Return the [X, Y] coordinate for the center point of the cell that contains the specified text.  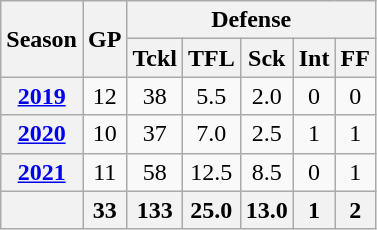
33 [104, 210]
2 [355, 210]
2.0 [266, 96]
TFL [211, 58]
11 [104, 172]
10 [104, 134]
5.5 [211, 96]
2019 [42, 96]
8.5 [266, 172]
133 [155, 210]
12 [104, 96]
13.0 [266, 210]
25.0 [211, 210]
Defense [251, 20]
2.5 [266, 134]
2021 [42, 172]
FF [355, 58]
GP [104, 39]
Season [42, 39]
2020 [42, 134]
Sck [266, 58]
12.5 [211, 172]
7.0 [211, 134]
37 [155, 134]
58 [155, 172]
Tckl [155, 58]
38 [155, 96]
Int [314, 58]
